Identify which cell holds the provided text, then report its (x, y) central coordinate. 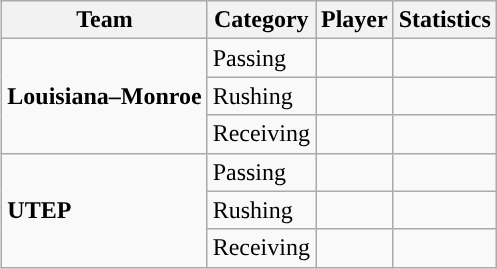
UTEP (104, 210)
Category (261, 20)
Player (355, 20)
Louisiana–Monroe (104, 96)
Statistics (444, 20)
Team (104, 20)
